Find where the given text appears and provide that cell's center as [X, Y] coordinate. 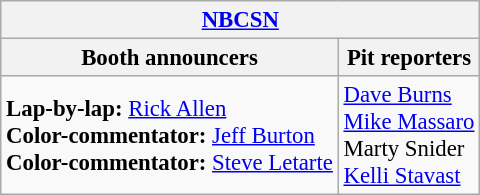
Dave BurnsMike MassaroMarty SniderKelli Stavast [409, 136]
Booth announcers [170, 58]
Lap-by-lap: Rick AllenColor-commentator: Jeff BurtonColor-commentator: Steve Letarte [170, 136]
Pit reporters [409, 58]
NBCSN [240, 20]
